From the cell containing the given text, extract its center point as (x, y) coordinate. 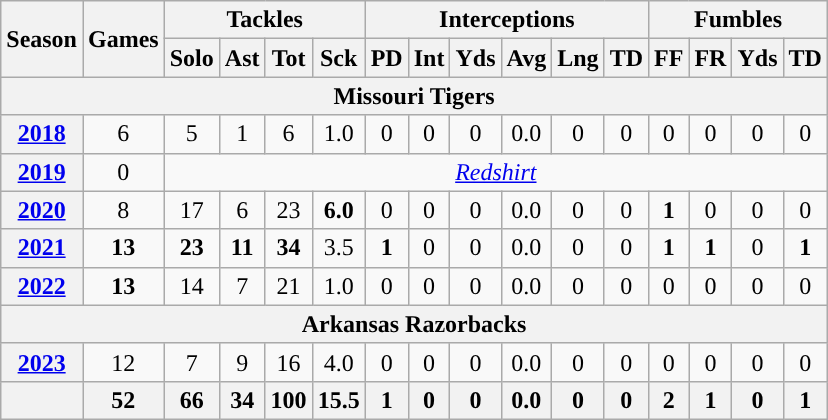
Fumbles (738, 20)
PD (386, 58)
FF (669, 58)
Ast (242, 58)
Season (42, 39)
3.5 (338, 248)
Int (429, 58)
2018 (42, 134)
Redshirt (496, 172)
11 (242, 248)
2019 (42, 172)
Arkansas Razorbacks (414, 324)
2022 (42, 286)
4.0 (338, 362)
17 (192, 210)
100 (288, 400)
Lng (578, 58)
52 (123, 400)
2020 (42, 210)
12 (123, 362)
Missouri Tigers (414, 96)
6.0 (338, 210)
16 (288, 362)
2 (669, 400)
FR (710, 58)
Tackles (264, 20)
Avg (526, 58)
2023 (42, 362)
5 (192, 134)
15.5 (338, 400)
21 (288, 286)
Sck (338, 58)
Games (123, 39)
Interceptions (506, 20)
9 (242, 362)
66 (192, 400)
14 (192, 286)
2021 (42, 248)
Solo (192, 58)
Tot (288, 58)
8 (123, 210)
